Find where the given text appears and provide that cell's center as [X, Y] coordinate. 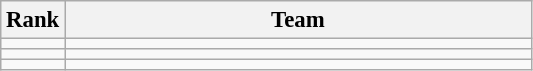
Rank [33, 20]
Team [298, 20]
